Pinpoint the cell where the given text exists, returning its [X, Y] midpoint coordinate. 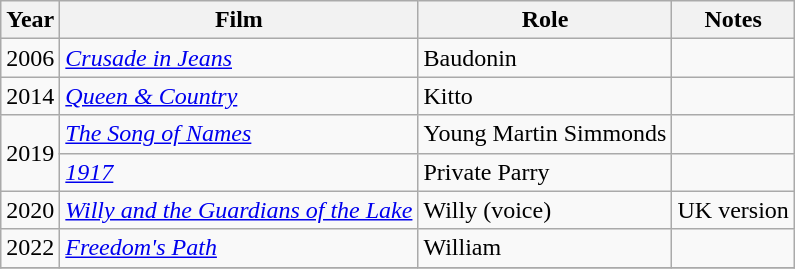
Willy (voice) [545, 210]
2020 [30, 210]
1917 [239, 172]
Kitto [545, 96]
Crusade in Jeans [239, 58]
Queen & Country [239, 96]
2006 [30, 58]
2014 [30, 96]
The Song of Names [239, 134]
Role [545, 20]
Private Parry [545, 172]
2022 [30, 248]
Freedom's Path [239, 248]
Notes [733, 20]
Young Martin Simmonds [545, 134]
Film [239, 20]
UK version [733, 210]
Willy and the Guardians of the Lake [239, 210]
2019 [30, 153]
Baudonin [545, 58]
William [545, 248]
Year [30, 20]
